Scan for the cell matching the given text and deliver its [X, Y] coordinate at center. 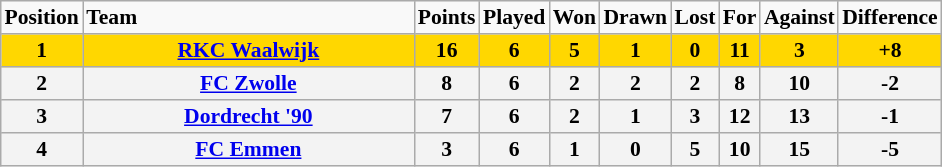
13 [799, 116]
16 [446, 50]
Team [249, 18]
Position [42, 18]
11 [740, 50]
12 [740, 116]
Dordrecht '90 [249, 116]
Points [446, 18]
Drawn [636, 18]
-2 [890, 84]
Won [574, 18]
4 [42, 150]
FC Zwolle [249, 84]
+8 [890, 50]
RKC Waalwijk [249, 50]
Against [799, 18]
For [740, 18]
Played [514, 18]
FC Emmen [249, 150]
7 [446, 116]
-5 [890, 150]
15 [799, 150]
Difference [890, 18]
Lost [695, 18]
-1 [890, 116]
